For the text-containing cell, return its midpoint in (x, y) coordinate format. 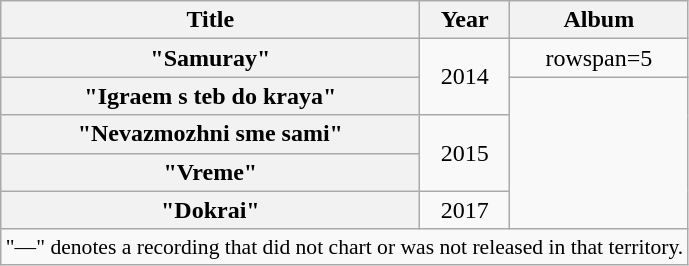
"Dokrai" (210, 210)
"Samuray" (210, 58)
"Vreme" (210, 172)
Year (465, 20)
2017 (465, 210)
"—" denotes a recording that did not chart or was not released in that territory. (345, 247)
"Nevazmozhni sme sami" (210, 134)
2014 (465, 77)
"Igraem s teb do kraya" (210, 96)
rowspan=5 (598, 58)
Album (598, 20)
Title (210, 20)
2015 (465, 153)
